Extract the (x, y) coordinate from the center of the cell holding the provided text.  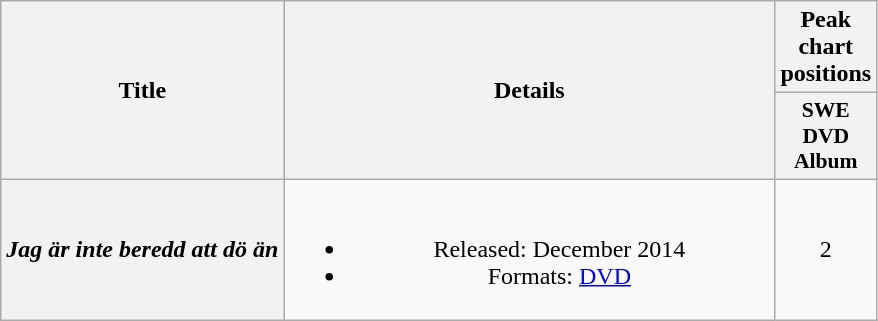
2 (826, 249)
Title (142, 90)
Peak chart positions (826, 47)
Jag är inte beredd att dö än (142, 249)
SWE DVD Album (826, 136)
Details (530, 90)
Released: December 2014Formats: DVD (530, 249)
